Search for the cell housing the specified text and yield its [x, y] center coordinate. 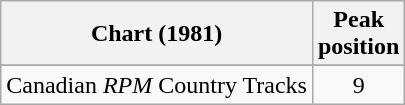
Canadian RPM Country Tracks [157, 85]
9 [358, 85]
Chart (1981) [157, 34]
Peakposition [358, 34]
